Locate the cell with the specified text and output its [X, Y] center coordinate. 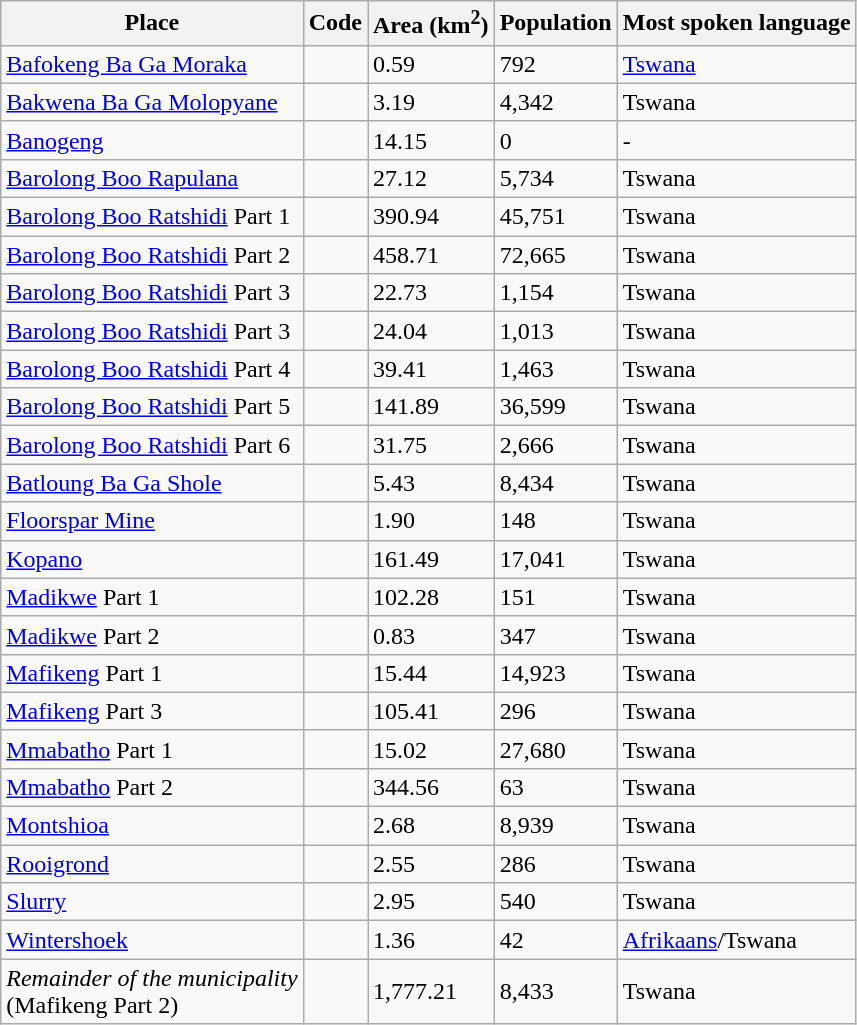
8,939 [556, 826]
Code [335, 24]
Madikwe Part 2 [152, 635]
Barolong Boo Ratshidi Part 2 [152, 255]
1,154 [556, 293]
390.94 [432, 217]
792 [556, 64]
141.89 [432, 407]
148 [556, 521]
72,665 [556, 255]
- [736, 140]
8,434 [556, 483]
2.55 [432, 864]
0.83 [432, 635]
1,013 [556, 331]
Bafokeng Ba Ga Moraka [152, 64]
2.95 [432, 902]
Mafikeng Part 3 [152, 711]
27,680 [556, 749]
Mafikeng Part 1 [152, 673]
286 [556, 864]
27.12 [432, 178]
347 [556, 635]
Population [556, 24]
Mmabatho Part 1 [152, 749]
540 [556, 902]
15.44 [432, 673]
39.41 [432, 369]
2.68 [432, 826]
105.41 [432, 711]
0 [556, 140]
1,777.21 [432, 992]
Place [152, 24]
24.04 [432, 331]
Remainder of the municipality(Mafikeng Part 2) [152, 992]
1.90 [432, 521]
Rooigrond [152, 864]
1,463 [556, 369]
Bakwena Ba Ga Molopyane [152, 102]
4,342 [556, 102]
296 [556, 711]
31.75 [432, 445]
Batloung Ba Ga Shole [152, 483]
Wintershoek [152, 940]
Floorspar Mine [152, 521]
Area (km2) [432, 24]
3.19 [432, 102]
Banogeng [152, 140]
14,923 [556, 673]
Most spoken language [736, 24]
151 [556, 597]
0.59 [432, 64]
Afrikaans/Tswana [736, 940]
102.28 [432, 597]
Madikwe Part 1 [152, 597]
14.15 [432, 140]
36,599 [556, 407]
63 [556, 787]
Barolong Boo Ratshidi Part 6 [152, 445]
42 [556, 940]
161.49 [432, 559]
8,433 [556, 992]
Montshioa [152, 826]
17,041 [556, 559]
Mmabatho Part 2 [152, 787]
Barolong Boo Ratshidi Part 1 [152, 217]
344.56 [432, 787]
2,666 [556, 445]
Slurry [152, 902]
5,734 [556, 178]
15.02 [432, 749]
22.73 [432, 293]
1.36 [432, 940]
Barolong Boo Ratshidi Part 5 [152, 407]
Barolong Boo Ratshidi Part 4 [152, 369]
Barolong Boo Rapulana [152, 178]
45,751 [556, 217]
5.43 [432, 483]
Kopano [152, 559]
458.71 [432, 255]
